Locate the cell with the specified text and output its (X, Y) center coordinate. 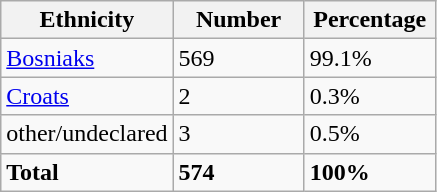
other/undeclared (87, 134)
3 (238, 134)
Croats (87, 96)
99.1% (370, 58)
0.3% (370, 96)
Bosniaks (87, 58)
574 (238, 172)
100% (370, 172)
0.5% (370, 134)
Number (238, 20)
2 (238, 96)
Ethnicity (87, 20)
Percentage (370, 20)
Total (87, 172)
569 (238, 58)
